Extract the (x, y) coordinate from the center of the cell holding the provided text.  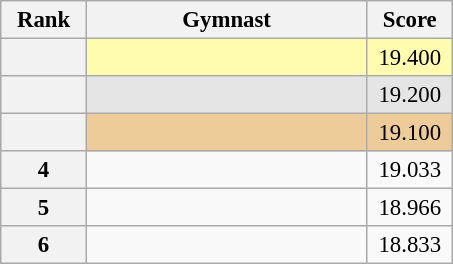
18.833 (410, 245)
19.100 (410, 133)
Gymnast (226, 20)
4 (44, 170)
19.200 (410, 95)
5 (44, 208)
19.033 (410, 170)
19.400 (410, 58)
Rank (44, 20)
6 (44, 245)
Score (410, 20)
18.966 (410, 208)
